Identify which cell holds the provided text, then report its (X, Y) central coordinate. 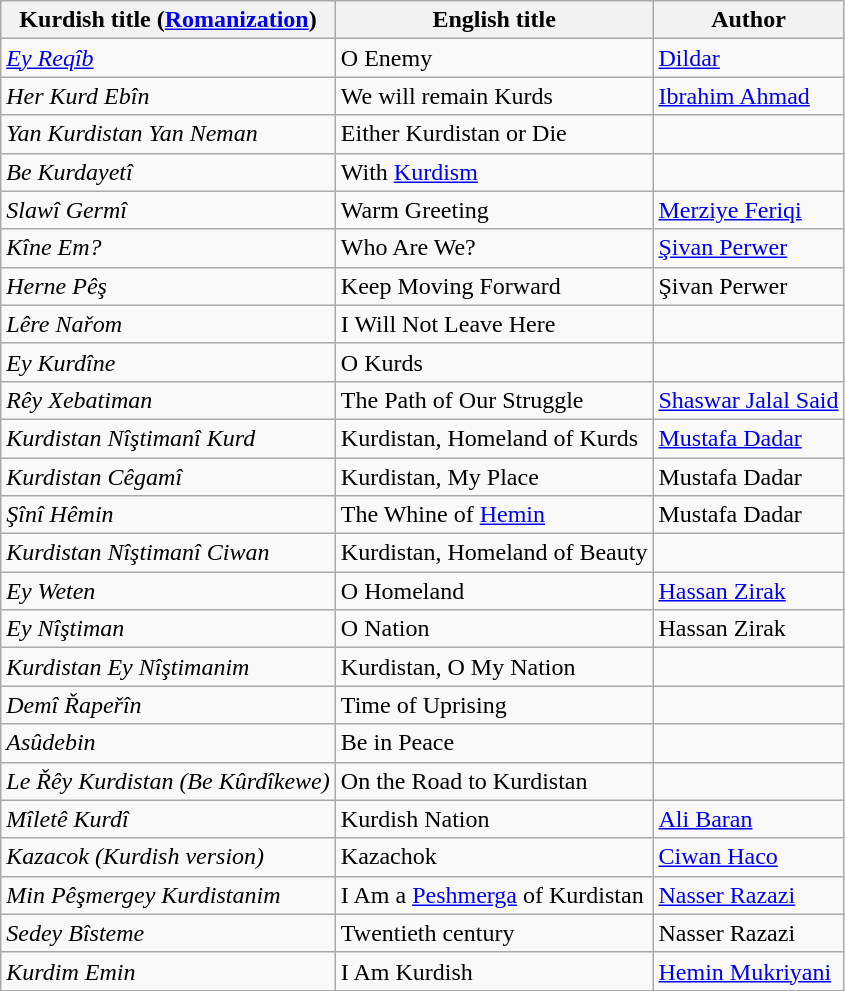
Demî Řapeřîn (168, 705)
Be in Peace (494, 743)
Şînî Hêmin (168, 515)
O Homeland (494, 591)
Ciwan Haco (748, 857)
Who Are We? (494, 248)
Lêre Nařom (168, 324)
Slawî Germî (168, 210)
Warm Greeting (494, 210)
Kurdistan, Homeland of Beauty (494, 553)
Kurdish title (Romanization) (168, 20)
O Enemy (494, 58)
Kurdim Emin (168, 971)
Twentieth century (494, 933)
Author (748, 20)
Kurdistan Nîştimanî Kurd (168, 438)
I Will Not Leave Here (494, 324)
I Am Kurdish (494, 971)
Ali Baran (748, 819)
Kîne Em? (168, 248)
Merziye Feriqi (748, 210)
Her Kurd Ebîn (168, 96)
Dildar (748, 58)
Ey Nîştiman (168, 629)
Herne Pêş (168, 286)
Kurdistan Ey Nîştimanim (168, 667)
Asûdebin (168, 743)
Kurdistan, My Place (494, 477)
Mîletê Kurdî (168, 819)
Kurdistan, Homeland of Kurds (494, 438)
Rêy Xebatiman (168, 400)
English title (494, 20)
Sedey Bîsteme (168, 933)
Ey Reqîb (168, 58)
On the Road to Kurdistan (494, 781)
O Nation (494, 629)
Kurdish Nation (494, 819)
Ey Kurdîne (168, 362)
Hemin Mukriyani (748, 971)
Time of Uprising (494, 705)
Le Řêy Kurdistan (Be Kûrdîkewe) (168, 781)
Min Pêşmergey Kurdistanim (168, 895)
We will remain Kurds (494, 96)
The Path of Our Struggle (494, 400)
Kurdistan Cêgamî (168, 477)
Shaswar Jalal Said (748, 400)
The Whine of Hemin (494, 515)
Ey Weten (168, 591)
Kazacok (Kurdish version) (168, 857)
Ibrahim Ahmad (748, 96)
Kurdistan Nîştimanî Ciwan (168, 553)
With Kurdism (494, 172)
O Kurds (494, 362)
Be Kurdayetî (168, 172)
Kurdistan, O My Nation (494, 667)
I Am a Peshmerga of Kurdistan (494, 895)
Either Kurdistan or Die (494, 134)
Kazachok (494, 857)
Yan Kurdistan Yan Neman (168, 134)
Keep Moving Forward (494, 286)
